Locate the cell with the specified text and output its [X, Y] center coordinate. 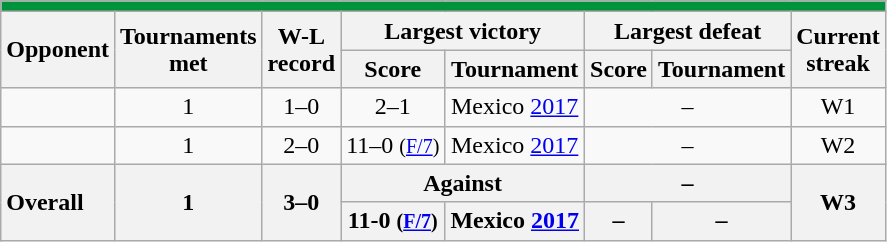
3–0 [302, 202]
11-0 (F/7) [393, 221]
Overall [58, 202]
11–0 (F/7) [393, 145]
W-Lrecord [302, 50]
2–0 [302, 145]
W3 [838, 202]
Against [463, 183]
Currentstreak [838, 50]
Largest defeat [688, 31]
Largest victory [463, 31]
2–1 [393, 107]
W1 [838, 107]
Tournamentsmet [189, 50]
1–0 [302, 107]
Opponent [58, 50]
W2 [838, 145]
